Return [X, Y] of the center of cell containing provided text 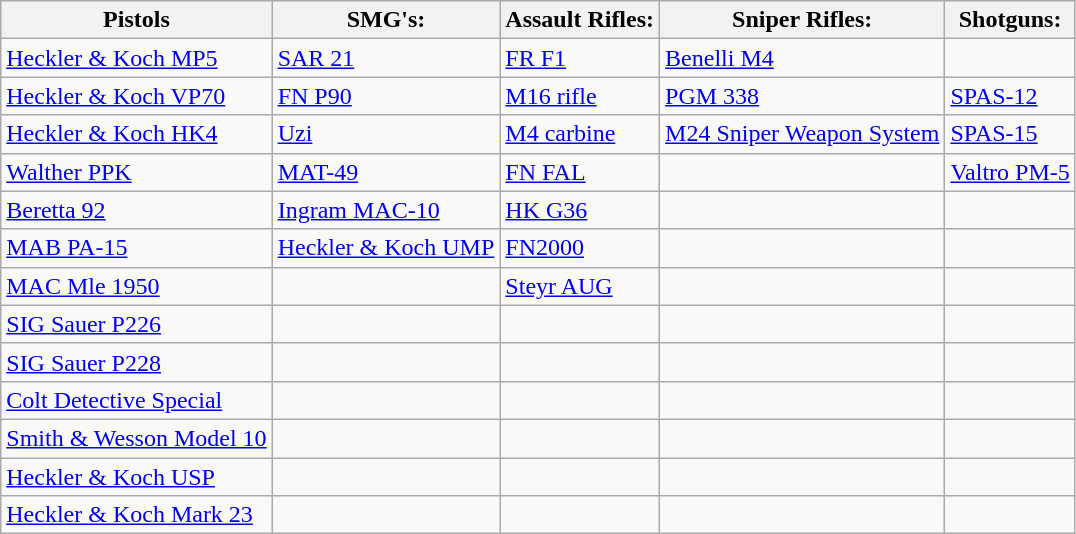
PGM 338 [802, 96]
FN P90 [386, 96]
Valtro PM-5 [1010, 172]
FR F1 [580, 58]
SPAS-15 [1010, 134]
M4 carbine [580, 134]
Walther PPK [136, 172]
SAR 21 [386, 58]
M24 Sniper Weapon System [802, 134]
Heckler & Koch Mark 23 [136, 515]
Sniper Rifles: [802, 20]
Beretta 92 [136, 210]
Colt Detective Special [136, 400]
Smith & Wesson Model 10 [136, 438]
Assault Rifles: [580, 20]
SPAS-12 [1010, 96]
Benelli M4 [802, 58]
SIG Sauer P226 [136, 324]
HK G36 [580, 210]
Pistols [136, 20]
FN2000 [580, 248]
MAC Mle 1950 [136, 286]
Ingram MAC-10 [386, 210]
Heckler & Koch MP5 [136, 58]
MAT-49 [386, 172]
SMG's: [386, 20]
Steyr AUG [580, 286]
Heckler & Koch VP70 [136, 96]
Uzi [386, 134]
Heckler & Koch HK4 [136, 134]
MAB PA-15 [136, 248]
FN FAL [580, 172]
Shotguns: [1010, 20]
M16 rifle [580, 96]
Heckler & Koch USP [136, 477]
Heckler & Koch UMP [386, 248]
SIG Sauer P228 [136, 362]
